For the text-containing cell, return its midpoint in (x, y) coordinate format. 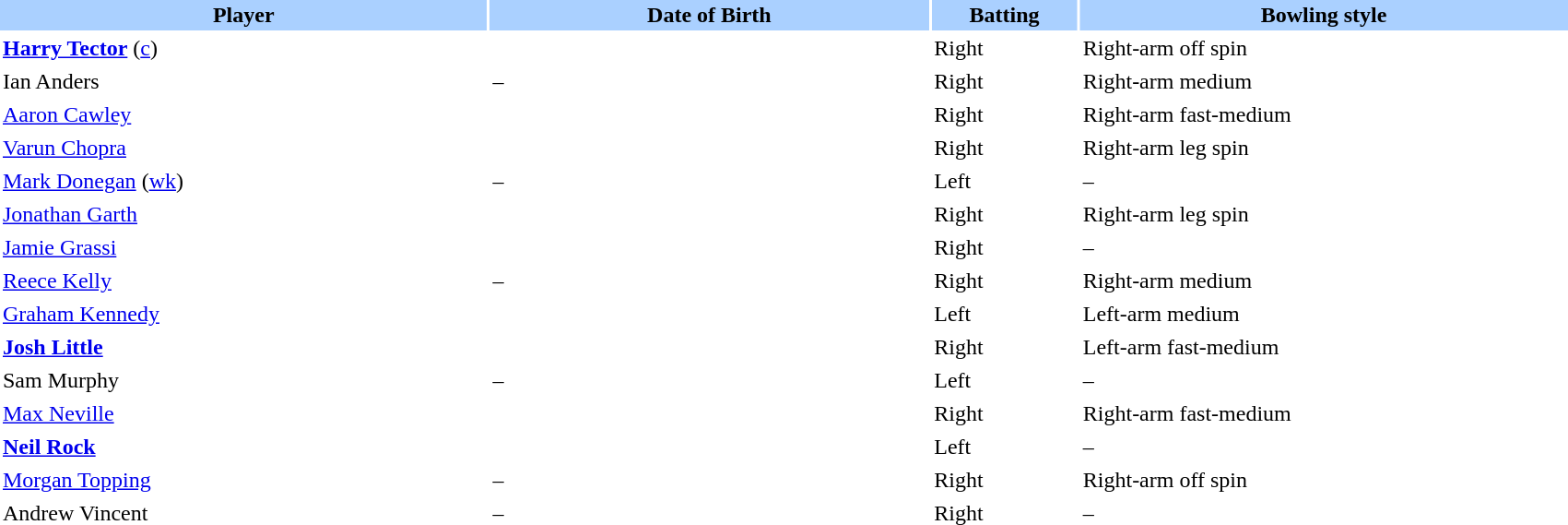
Batting (1005, 15)
Aaron Cawley (243, 114)
Date of Birth (710, 15)
Harry Tector (c) (243, 48)
Sam Murphy (243, 380)
Morgan Topping (243, 480)
Left-arm medium (1324, 314)
Ian Anders (243, 81)
Jonathan Garth (243, 214)
Left-arm fast-medium (1324, 347)
Mark Donegan (wk) (243, 181)
Player (243, 15)
Neil Rock (243, 447)
Jamie Grassi (243, 247)
Bowling style (1324, 15)
Varun Chopra (243, 148)
Reece Kelly (243, 280)
Josh Little (243, 347)
Graham Kennedy (243, 314)
Max Neville (243, 413)
